Locate the cell with the specified text and output its [X, Y] center coordinate. 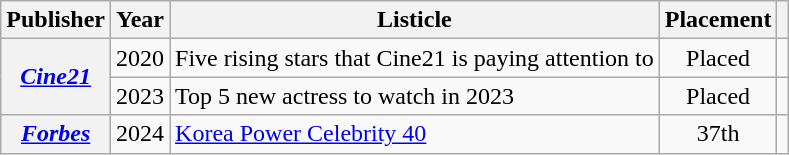
Listicle [415, 20]
Year [140, 20]
37th [718, 134]
2020 [140, 58]
Forbes [56, 134]
Placement [718, 20]
Korea Power Celebrity 40 [415, 134]
Top 5 new actress to watch in 2023 [415, 96]
Cine21 [56, 77]
2024 [140, 134]
2023 [140, 96]
Publisher [56, 20]
Five rising stars that Cine21 is paying attention to [415, 58]
